Return [X, Y] of the center of cell containing provided text 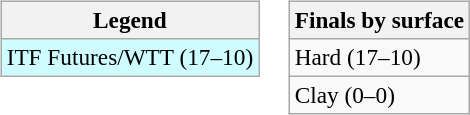
Hard (17–10) [379, 57]
Legend [130, 20]
ITF Futures/WTT (17–10) [130, 57]
Clay (0–0) [379, 95]
Finals by surface [379, 20]
